Output the [x, y] coordinate of the center of the cell containing the given text.  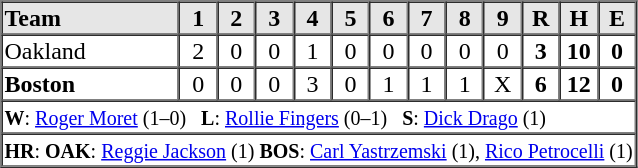
W: Roger Moret (1–0) L: Rollie Fingers (0–1) S: Dick Drago (1) [319, 116]
Team [91, 18]
7 [427, 18]
HR: OAK: Reggie Jackson (1) BOS: Carl Yastrzemski (1), Rico Petrocelli (1) [319, 150]
8 [465, 18]
Boston [91, 84]
Oakland [91, 50]
E [617, 18]
9 [503, 18]
H [579, 18]
R [541, 18]
4 [312, 18]
12 [579, 84]
10 [579, 50]
X [503, 84]
5 [350, 18]
